Find where the given text appears and provide that cell's center as [x, y] coordinate. 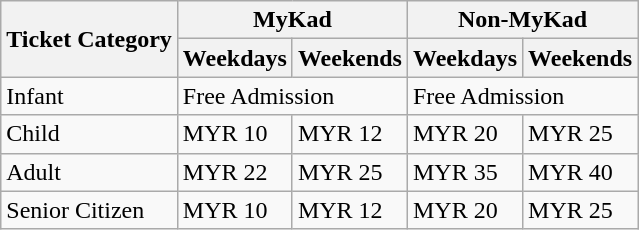
Senior Citizen [90, 210]
MYR 22 [234, 172]
Adult [90, 172]
Non-MyKad [522, 20]
MYR 35 [464, 172]
Child [90, 134]
MyKad [292, 20]
Infant [90, 96]
MYR 40 [580, 172]
Ticket Category [90, 39]
